Return [x, y] of the center of cell containing provided text 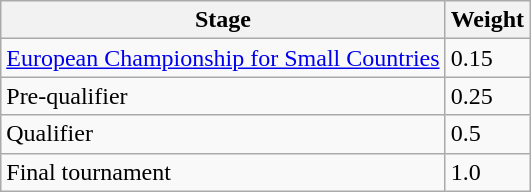
0.15 [487, 58]
0.25 [487, 96]
1.0 [487, 172]
Pre-qualifier [223, 96]
Final tournament [223, 172]
0.5 [487, 134]
Stage [223, 20]
Qualifier [223, 134]
Weight [487, 20]
European Championship for Small Countries [223, 58]
